Search for the cell housing the specified text and yield its [X, Y] center coordinate. 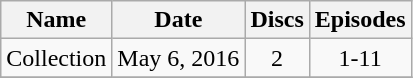
1-11 [360, 58]
Date [178, 20]
Episodes [360, 20]
2 [277, 58]
May 6, 2016 [178, 58]
Name [56, 20]
Discs [277, 20]
Collection [56, 58]
